Locate the cell with the specified text and output its [X, Y] center coordinate. 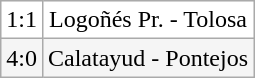
1:1 [22, 20]
4:0 [22, 58]
Logoñés Pr. - Tolosa [148, 20]
Calatayud - Pontejos [148, 58]
